Find where the given text appears and provide that cell's center as [X, Y] coordinate. 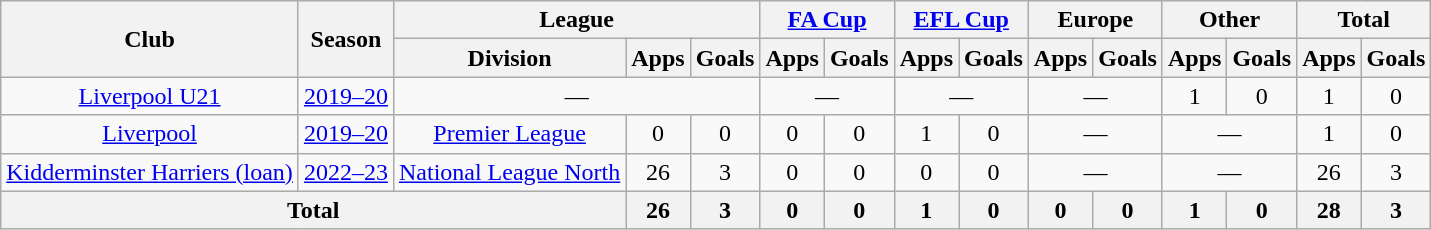
28 [1329, 210]
Other [1229, 20]
National League North [509, 172]
Liverpool [150, 134]
Europe [1095, 20]
Season [346, 39]
2022–23 [346, 172]
Division [509, 58]
Liverpool U21 [150, 96]
FA Cup [827, 20]
Premier League [509, 134]
League [576, 20]
Club [150, 39]
EFL Cup [961, 20]
Kidderminster Harriers (loan) [150, 172]
